From the cell containing the given text, extract its center point as (x, y) coordinate. 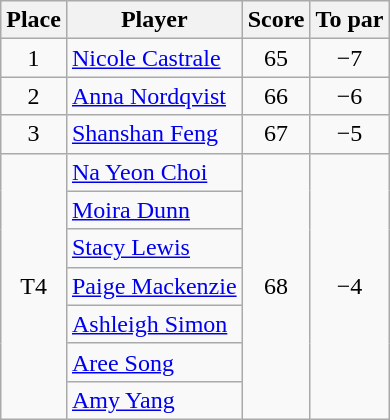
Player (154, 20)
Paige Mackenzie (154, 286)
Score (276, 20)
To par (350, 20)
−4 (350, 286)
3 (34, 134)
68 (276, 286)
−6 (350, 96)
Anna Nordqvist (154, 96)
Nicole Castrale (154, 58)
Place (34, 20)
Na Yeon Choi (154, 172)
−7 (350, 58)
T4 (34, 286)
67 (276, 134)
66 (276, 96)
−5 (350, 134)
Stacy Lewis (154, 248)
Aree Song (154, 362)
Shanshan Feng (154, 134)
Ashleigh Simon (154, 324)
Amy Yang (154, 400)
1 (34, 58)
65 (276, 58)
Moira Dunn (154, 210)
2 (34, 96)
